Pinpoint the cell where the given text exists, returning its [x, y] midpoint coordinate. 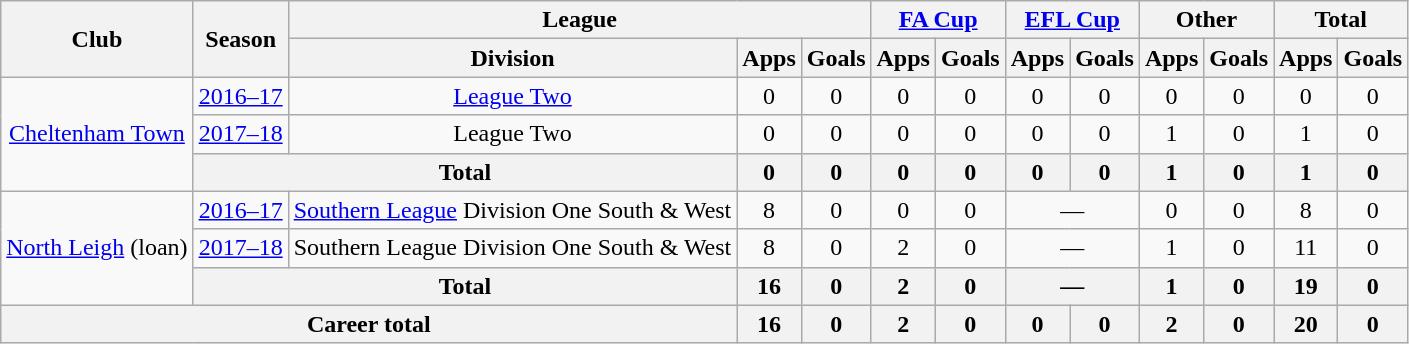
League [580, 20]
Cheltenham Town [97, 134]
FA Cup [938, 20]
Club [97, 39]
North Leigh (loan) [97, 248]
EFL Cup [1072, 20]
Division [512, 58]
Other [1206, 20]
Season [240, 39]
20 [1306, 324]
19 [1306, 286]
11 [1306, 248]
Career total [369, 324]
